Capture the cell that displays the provided text and extract its (X, Y) central coordinate. 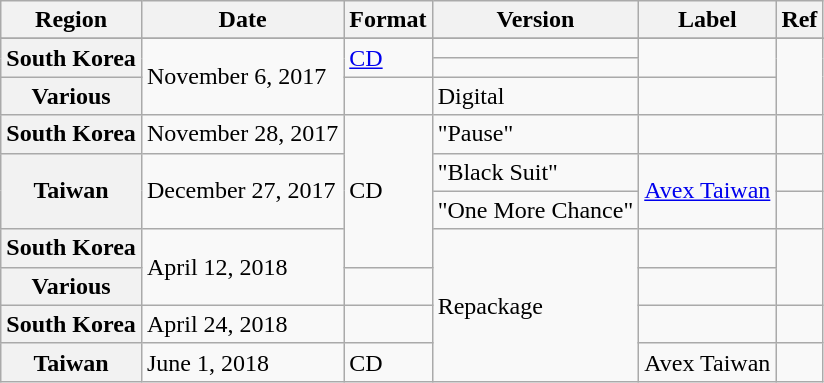
Digital (536, 96)
December 27, 2017 (242, 191)
Ref (800, 20)
Version (536, 20)
"Pause" (536, 134)
November 6, 2017 (242, 77)
"Black Suit" (536, 172)
"One More Chance" (536, 210)
April 24, 2018 (242, 324)
Repackage (536, 305)
Date (242, 20)
June 1, 2018 (242, 362)
November 28, 2017 (242, 134)
Region (72, 20)
Label (708, 20)
April 12, 2018 (242, 267)
Format (388, 20)
